Pinpoint the cell where the given text exists, returning its (x, y) midpoint coordinate. 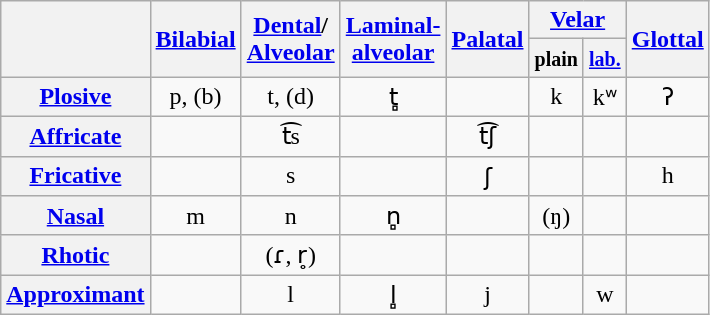
(ŋ) (556, 216)
h (668, 176)
n (290, 216)
lab. (604, 58)
Approximant (76, 295)
ʔ (668, 97)
kʷ (604, 97)
Bilabial (196, 39)
Affricate (76, 136)
t͡s (290, 136)
w (604, 295)
Glottal (668, 39)
l̻ (393, 295)
n̻ (393, 216)
Plosive (76, 97)
(ɾ, r̥) (290, 255)
Dental/Alveolar (290, 39)
s (290, 176)
t, (d) (290, 97)
t̻ (393, 97)
Laminal-alveolar (393, 39)
Rhotic (76, 255)
Palatal (488, 39)
Nasal (76, 216)
p, (b) (196, 97)
t͡ʃ (488, 136)
m (196, 216)
plain (556, 58)
Fricative (76, 176)
k (556, 97)
ʃ (488, 176)
Velar (578, 20)
j (488, 295)
l (290, 295)
